Determine the [x, y] coordinate at the center of the cell enclosing the given text.  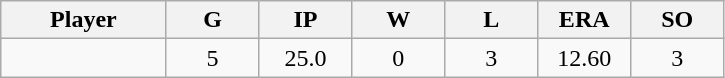
SO [678, 20]
12.60 [584, 58]
IP [306, 20]
W [398, 20]
0 [398, 58]
5 [212, 58]
25.0 [306, 58]
ERA [584, 20]
G [212, 20]
L [492, 20]
Player [84, 20]
